Locate the cell with the specified text and output its [X, Y] center coordinate. 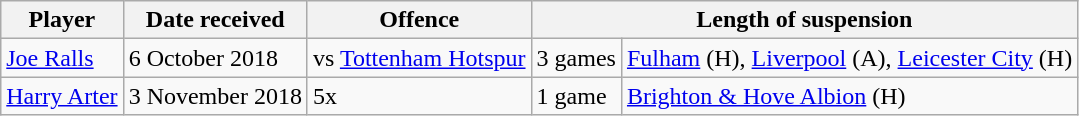
Joe Ralls [62, 58]
1 game [576, 96]
Harry Arter [62, 96]
Fulham (H), Liverpool (A), Leicester City (H) [849, 58]
Length of suspension [804, 20]
3 November 2018 [215, 96]
5x [419, 96]
6 October 2018 [215, 58]
Player [62, 20]
Brighton & Hove Albion (H) [849, 96]
Offence [419, 20]
Date received [215, 20]
3 games [576, 58]
vs Tottenham Hotspur [419, 58]
